Pinpoint the cell where the given text exists, returning its [x, y] midpoint coordinate. 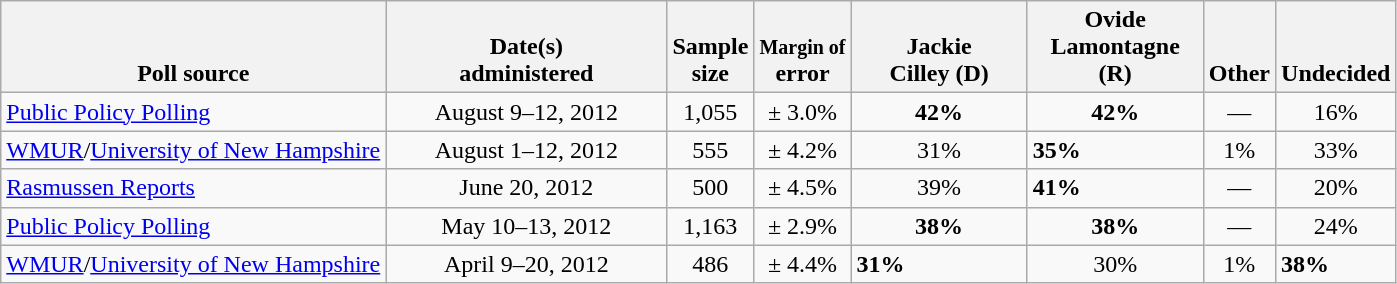
39% [939, 188]
JackieCilley (D) [939, 47]
Samplesize [710, 47]
20% [1336, 188]
± 4.5% [802, 188]
June 20, 2012 [526, 188]
35% [1115, 150]
± 4.4% [802, 264]
33% [1336, 150]
Undecided [1336, 47]
16% [1336, 112]
Other [1239, 47]
August 1–12, 2012 [526, 150]
500 [710, 188]
486 [710, 264]
Poll source [194, 47]
Rasmussen Reports [194, 188]
May 10–13, 2012 [526, 226]
Margin oferror [802, 47]
24% [1336, 226]
1,163 [710, 226]
± 3.0% [802, 112]
± 2.9% [802, 226]
± 4.2% [802, 150]
August 9–12, 2012 [526, 112]
OvideLamontagne (R) [1115, 47]
Date(s)administered [526, 47]
1,055 [710, 112]
41% [1115, 188]
April 9–20, 2012 [526, 264]
555 [710, 150]
30% [1115, 264]
